Locate the cell with the specified text and output its [x, y] center coordinate. 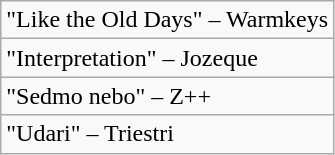
"Udari" – Triestri [168, 134]
"Like the Old Days" – Warmkeys [168, 20]
"Sedmo nebo" – Z++ [168, 96]
"Interpretation" – Jozeque [168, 58]
